Detect which cell encompasses the target text, then output its (X, Y) center coordinate. 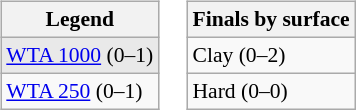
Legend (80, 20)
Hard (0–0) (270, 91)
Finals by surface (270, 20)
Clay (0–2) (270, 55)
WTA 1000 (0–1) (80, 55)
WTA 250 (0–1) (80, 91)
